Extract the (X, Y) coordinate from the center of the cell holding the provided text.  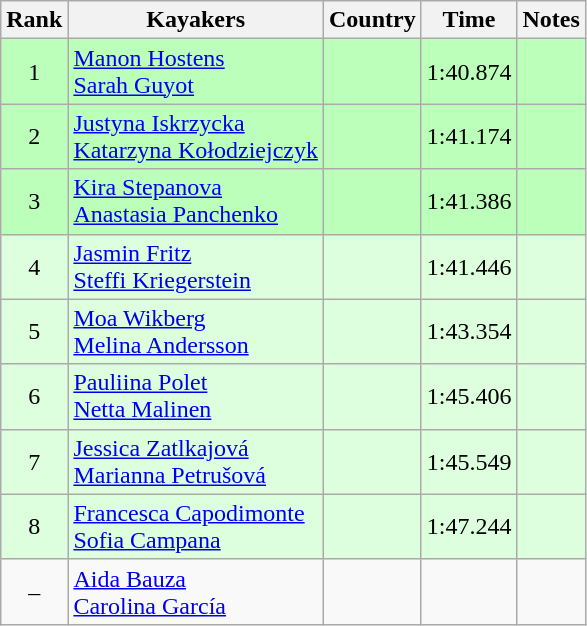
– (34, 592)
Kayakers (196, 20)
Notes (551, 20)
Aida BauzaCarolina García (196, 592)
Francesca CapodimonteSofia Campana (196, 526)
Moa WikbergMelina Andersson (196, 332)
Kira StepanovaAnastasia Panchenko (196, 202)
Pauliina PoletNetta Malinen (196, 396)
Country (372, 20)
8 (34, 526)
3 (34, 202)
1:45.549 (469, 462)
1:40.874 (469, 72)
2 (34, 136)
Jessica ZatlkajováMarianna Petrušová (196, 462)
4 (34, 266)
1:47.244 (469, 526)
1:41.174 (469, 136)
6 (34, 396)
Jasmin FritzSteffi Kriegerstein (196, 266)
Justyna IskrzyckaKatarzyna Kołodziejczyk (196, 136)
1:41.386 (469, 202)
5 (34, 332)
7 (34, 462)
1:41.446 (469, 266)
1:43.354 (469, 332)
Time (469, 20)
1:45.406 (469, 396)
Manon HostensSarah Guyot (196, 72)
1 (34, 72)
Rank (34, 20)
